Determine the (x, y) coordinate at the center of the cell enclosing the given text.  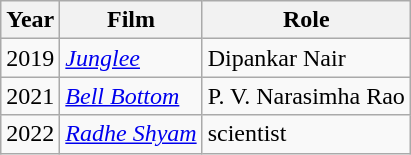
2021 (30, 96)
Radhe Shyam (131, 134)
Film (131, 20)
Year (30, 20)
scientist (306, 134)
P. V. Narasimha Rao (306, 96)
Bell Bottom (131, 96)
2022 (30, 134)
Junglee (131, 58)
2019 (30, 58)
Role (306, 20)
Dipankar Nair (306, 58)
